Return the (x, y) coordinate for the center point of the cell that contains the specified text.  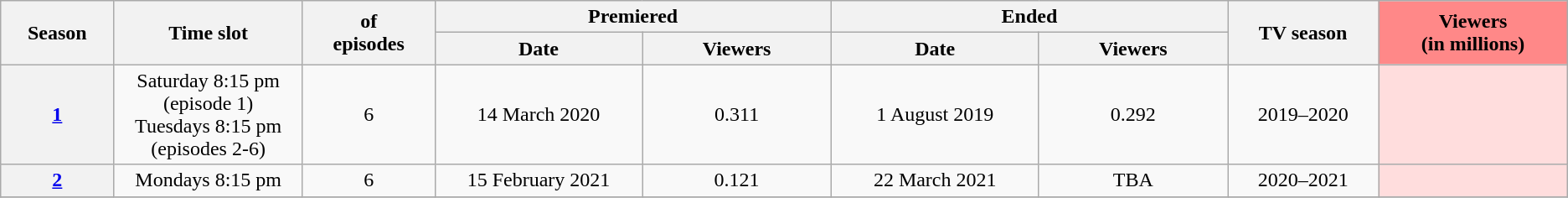
TBA (1132, 180)
Mondays 8:15 pm (208, 180)
TV season (1303, 33)
15 February 2021 (539, 180)
Viewers(in millions) (1473, 33)
14 March 2020 (539, 114)
0.311 (737, 114)
Time slot (208, 33)
Saturday 8:15 pm (episode 1)Tuesdays 8:15 pm (episodes 2-6) (208, 114)
0.121 (737, 180)
Premiered (633, 17)
22 March 2021 (935, 180)
ofepisodes (369, 33)
1 (57, 114)
0.292 (1132, 114)
Season (57, 33)
2020–2021 (1303, 180)
2019–2020 (1303, 114)
1 August 2019 (935, 114)
Ended (1029, 17)
2 (57, 180)
